Capture the cell that displays the provided text and extract its (x, y) central coordinate. 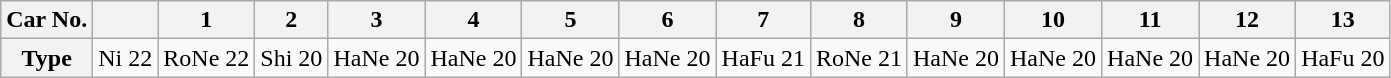
13 (1343, 20)
Shi 20 (292, 58)
2 (292, 20)
10 (1054, 20)
RoNe 21 (858, 58)
HaFu 20 (1343, 58)
Type (47, 58)
5 (570, 20)
Ni 22 (126, 58)
12 (1248, 20)
Car No. (47, 20)
4 (474, 20)
9 (956, 20)
3 (376, 20)
6 (668, 20)
HaFu 21 (763, 58)
11 (1150, 20)
RoNe 22 (206, 58)
8 (858, 20)
1 (206, 20)
7 (763, 20)
